Scan for the cell matching the given text and deliver its [x, y] coordinate at center. 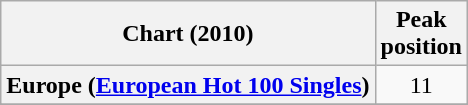
Europe (European Hot 100 Singles) [188, 85]
11 [421, 85]
Chart (2010) [188, 34]
Peakposition [421, 34]
